Detect which cell encompasses the target text, then output its [x, y] center coordinate. 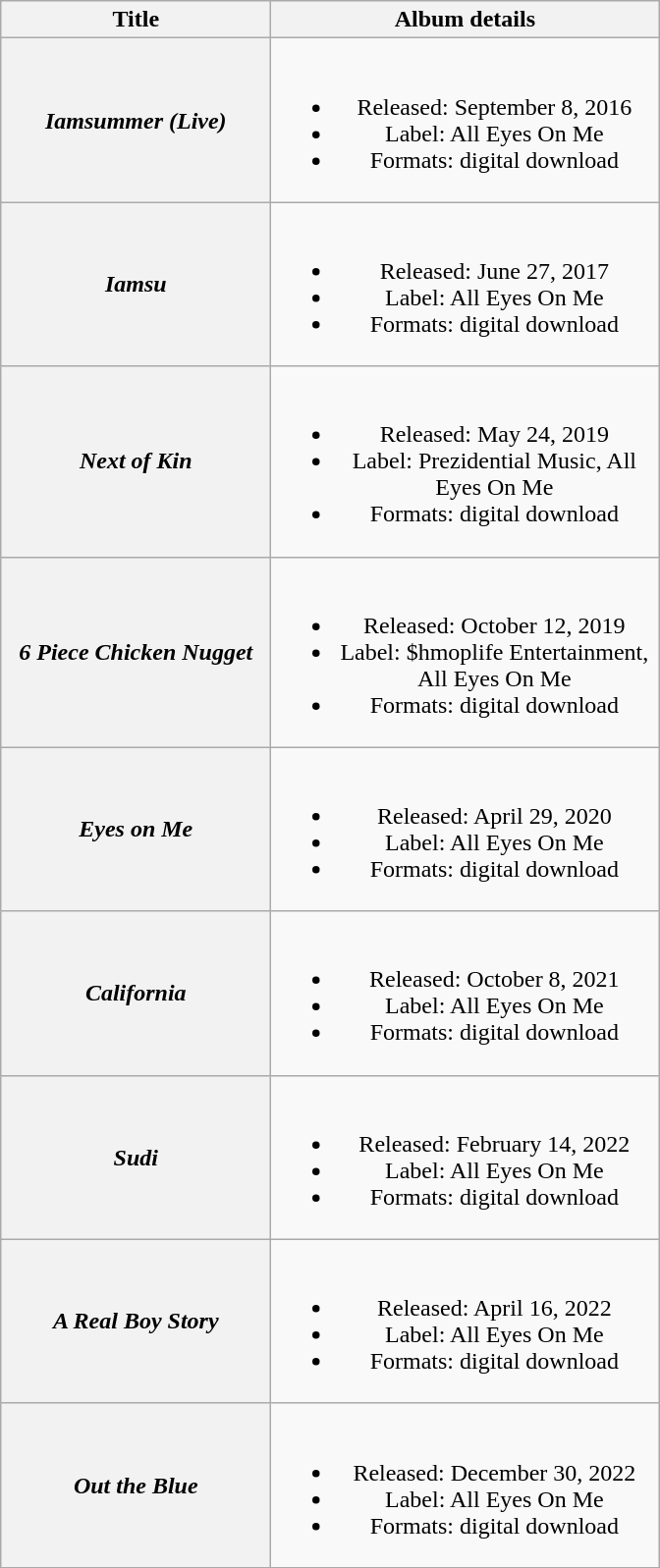
Released: April 29, 2020Label: All Eyes On MeFormats: digital download [466, 829]
6 Piece Chicken Nugget [136, 652]
Released: June 27, 2017Label: All Eyes On MeFormats: digital download [466, 285]
Album details [466, 20]
Released: September 8, 2016Label: All Eyes On MeFormats: digital download [466, 120]
Title [136, 20]
Iamsummer (Live) [136, 120]
Out the Blue [136, 1485]
Released: May 24, 2019Label: Prezidential Music, All Eyes On MeFormats: digital download [466, 461]
Released: April 16, 2022Label: All Eyes On MeFormats: digital download [466, 1322]
Eyes on Me [136, 829]
Released: December 30, 2022Label: All Eyes On MeFormats: digital download [466, 1485]
Released: October 12, 2019Label: $hmoplife Entertainment, All Eyes On MeFormats: digital download [466, 652]
Released: October 8, 2021Label: All Eyes On MeFormats: digital download [466, 994]
Released: February 14, 2022Label: All Eyes On MeFormats: digital download [466, 1157]
Iamsu [136, 285]
A Real Boy Story [136, 1322]
Next of Kin [136, 461]
California [136, 994]
Sudi [136, 1157]
